Identify which cell holds the provided text, then report its [x, y] central coordinate. 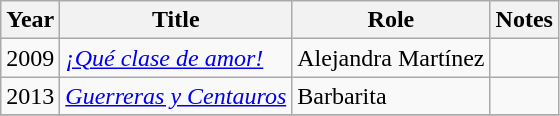
2009 [30, 58]
Guerreras y Centauros [176, 96]
Alejandra Martínez [391, 58]
Barbarita [391, 96]
2013 [30, 96]
Role [391, 20]
¡Qué clase de amor! [176, 58]
Notes [524, 20]
Year [30, 20]
Title [176, 20]
